For the text-containing cell, return its midpoint in (X, Y) coordinate format. 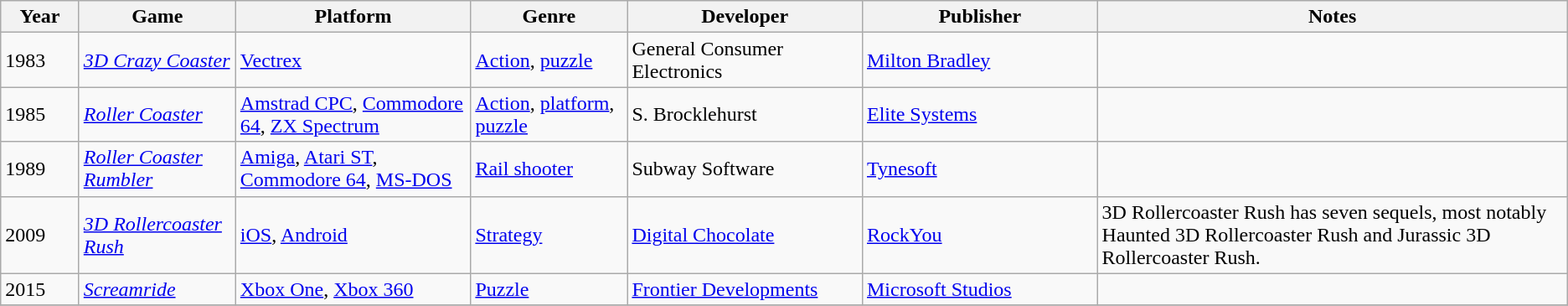
1985 (40, 114)
Genre (549, 17)
Year (40, 17)
Screamride (157, 289)
Subway Software (745, 169)
Platform (353, 17)
1989 (40, 169)
Notes (1332, 17)
iOS, Android (353, 235)
Strategy (549, 235)
Roller Coaster Rumbler (157, 169)
General Consumer Electronics (745, 60)
3D Rollercoaster Rush has seven sequels, most notably Haunted 3D Rollercoaster Rush and Jurassic 3D Rollercoaster Rush. (1332, 235)
Game (157, 17)
Puzzle (549, 289)
RockYou (980, 235)
Rail shooter (549, 169)
3D Rollercoaster Rush (157, 235)
Xbox One, Xbox 360 (353, 289)
Frontier Developments (745, 289)
Amstrad CPC, Commodore 64, ZX Spectrum (353, 114)
Amiga, Atari ST, Commodore 64, MS-DOS (353, 169)
Roller Coaster (157, 114)
Milton Bradley (980, 60)
2009 (40, 235)
Elite Systems (980, 114)
S. Brocklehurst (745, 114)
Developer (745, 17)
2015 (40, 289)
Tynesoft (980, 169)
Vectrex (353, 60)
3D Crazy Coaster (157, 60)
Action, puzzle (549, 60)
Publisher (980, 17)
1983 (40, 60)
Digital Chocolate (745, 235)
Microsoft Studios (980, 289)
Action, platform, puzzle (549, 114)
